Output the (X, Y) coordinate of the center of the cell containing the given text.  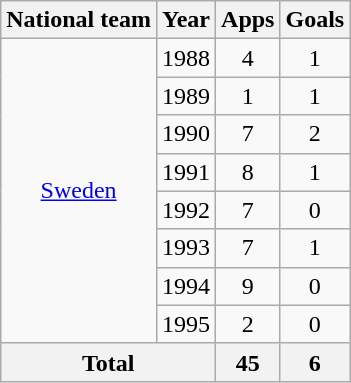
1988 (186, 58)
National team (79, 20)
9 (248, 286)
6 (315, 362)
1995 (186, 324)
1992 (186, 210)
Goals (315, 20)
4 (248, 58)
1990 (186, 134)
1993 (186, 248)
1991 (186, 172)
Apps (248, 20)
Year (186, 20)
Sweden (79, 191)
1989 (186, 96)
45 (248, 362)
1994 (186, 286)
Total (108, 362)
8 (248, 172)
